Output the (X, Y) coordinate of the center of the cell containing the given text.  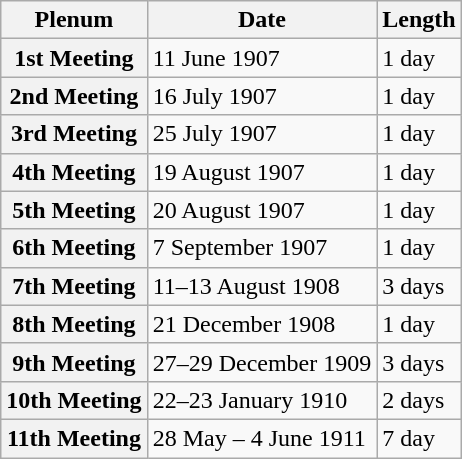
Date (262, 20)
Length (419, 20)
19 August 1907 (262, 172)
22–23 January 1910 (262, 400)
28 May – 4 June 1911 (262, 438)
2nd Meeting (74, 96)
5th Meeting (74, 210)
6th Meeting (74, 248)
11–13 August 1908 (262, 286)
27–29 December 1909 (262, 362)
9th Meeting (74, 362)
8th Meeting (74, 324)
25 July 1907 (262, 134)
7 September 1907 (262, 248)
11th Meeting (74, 438)
1st Meeting (74, 58)
3rd Meeting (74, 134)
7 day (419, 438)
Plenum (74, 20)
16 July 1907 (262, 96)
4th Meeting (74, 172)
21 December 1908 (262, 324)
11 June 1907 (262, 58)
10th Meeting (74, 400)
20 August 1907 (262, 210)
2 days (419, 400)
7th Meeting (74, 286)
